Return the (X, Y) coordinate for the center point of the cell that contains the specified text.  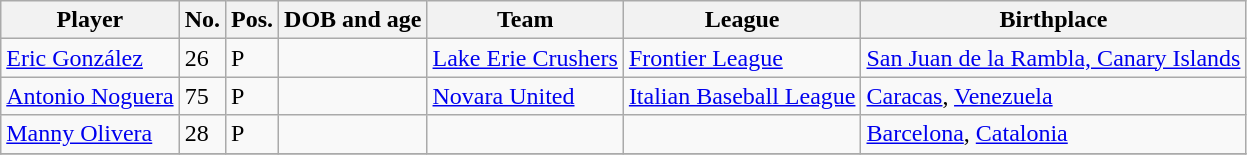
Barcelona, Catalonia (1054, 134)
Birthplace (1054, 20)
Eric González (90, 58)
28 (202, 134)
San Juan de la Rambla, Canary Islands (1054, 58)
26 (202, 58)
Lake Erie Crushers (525, 58)
League (742, 20)
Frontier League (742, 58)
Team (525, 20)
DOB and age (353, 20)
Antonio Noguera (90, 96)
Pos. (252, 20)
75 (202, 96)
Manny Olivera (90, 134)
Italian Baseball League (742, 96)
Player (90, 20)
No. (202, 20)
Caracas, Venezuela (1054, 96)
Novara United (525, 96)
